Detect which cell encompasses the target text, then output its [X, Y] center coordinate. 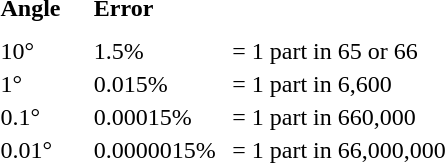
0.015% [141, 85]
0.00015% [141, 117]
1.5% [141, 51]
